Provide the [x, y] coordinate of the cell's center where the given text is located.  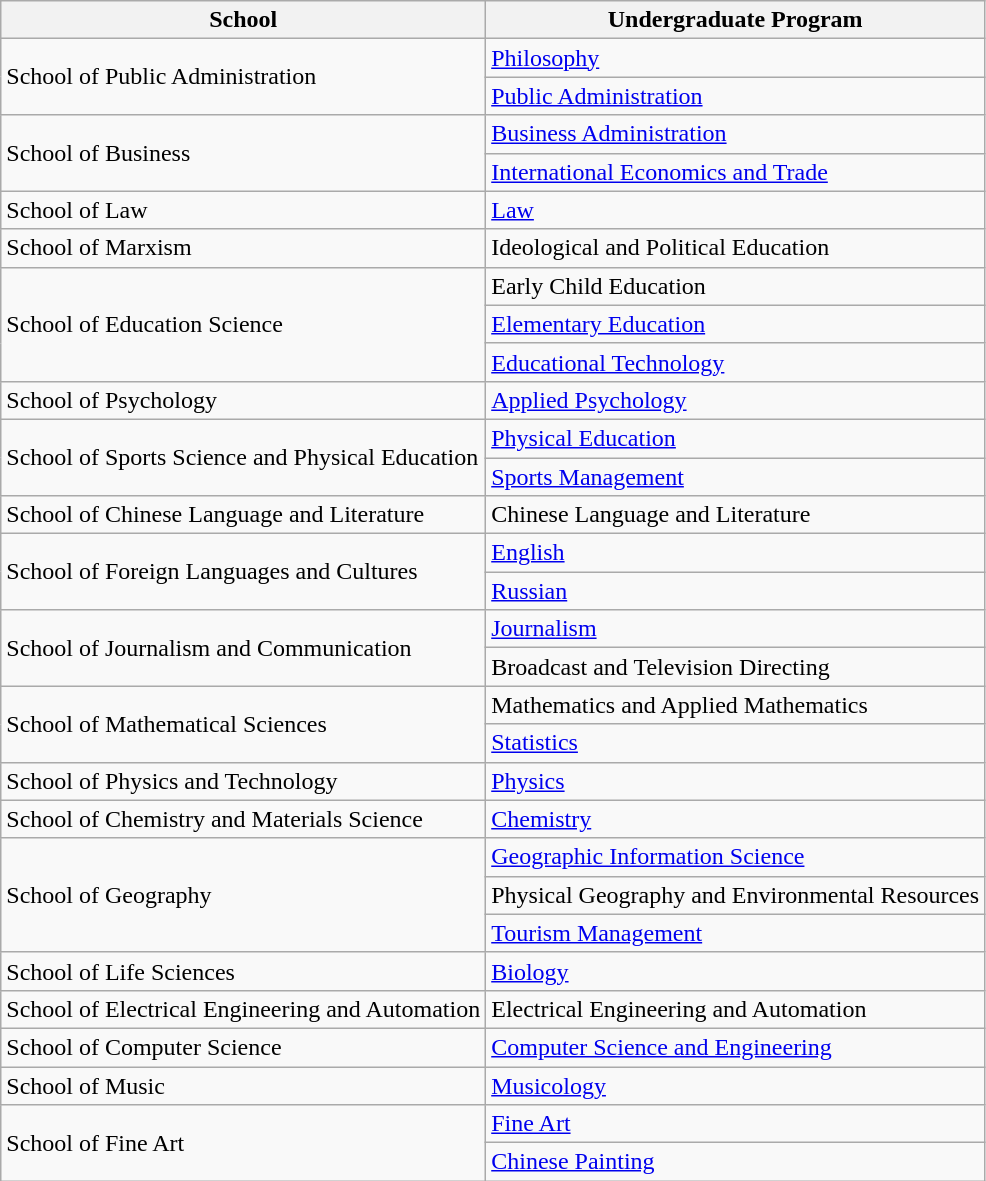
Business Administration [736, 134]
Public Administration [736, 96]
Tourism Management [736, 933]
Philosophy [736, 58]
Physical Geography and Environmental Resources [736, 895]
School of Business [244, 153]
Broadcast and Television Directing [736, 667]
School of Electrical Engineering and Automation [244, 1009]
Computer Science and Engineering [736, 1047]
Law [736, 210]
Elementary Education [736, 324]
School of Physics and Technology [244, 781]
School of Journalism and Communication [244, 648]
Chinese Language and Literature [736, 515]
School of Sports Science and Physical Education [244, 457]
School of Law [244, 210]
School of Marxism [244, 248]
School of Chemistry and Materials Science [244, 819]
Fine Art [736, 1124]
Musicology [736, 1085]
Biology [736, 971]
School of Foreign Languages and Cultures [244, 572]
Statistics [736, 743]
School of Public Administration [244, 77]
School of Psychology [244, 400]
Chemistry [736, 819]
Russian [736, 591]
Educational Technology [736, 362]
Journalism [736, 629]
School of Life Sciences [244, 971]
English [736, 553]
Sports Management [736, 477]
School of Education Science [244, 324]
School of Chinese Language and Literature [244, 515]
Chinese Painting [736, 1162]
Ideological and Political Education [736, 248]
School of Music [244, 1085]
International Economics and Trade [736, 172]
Physics [736, 781]
Undergraduate Program [736, 20]
Electrical Engineering and Automation [736, 1009]
School of Fine Art [244, 1143]
Physical Education [736, 438]
School of Mathematical Sciences [244, 724]
School [244, 20]
Applied Psychology [736, 400]
School of Geography [244, 895]
Geographic Information Science [736, 857]
Early Child Education [736, 286]
School of Computer Science [244, 1047]
Mathematics and Applied Mathematics [736, 705]
